Find where the given text appears and provide that cell's center as (X, Y) coordinate. 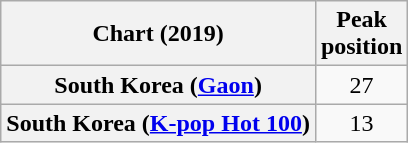
13 (361, 123)
Peakposition (361, 34)
Chart (2019) (158, 34)
South Korea (K-pop Hot 100) (158, 123)
South Korea (Gaon) (158, 85)
27 (361, 85)
